Find where the given text appears and provide that cell's center as (x, y) coordinate. 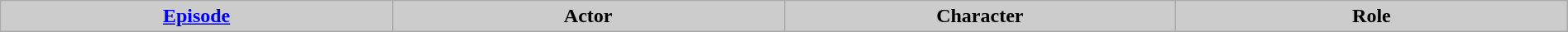
Role (1372, 16)
Actor (588, 16)
Episode (197, 16)
Character (980, 16)
